Pinpoint the cell where the given text exists, returning its (x, y) midpoint coordinate. 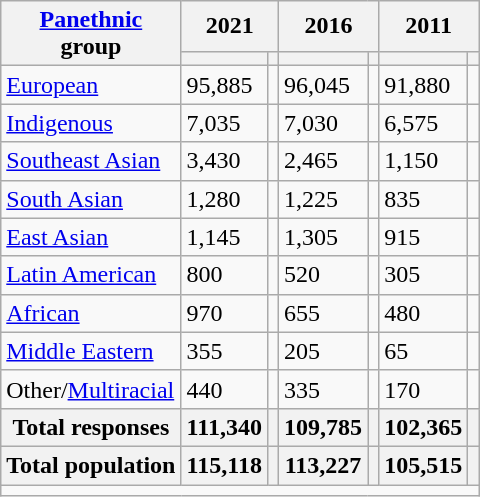
95,885 (224, 85)
1,225 (322, 199)
2021 (230, 26)
European (91, 85)
1,145 (224, 237)
111,340 (224, 427)
7,030 (322, 123)
105,515 (424, 465)
Panethnicgroup (91, 34)
335 (322, 389)
2,465 (322, 161)
305 (424, 275)
3,430 (224, 161)
South Asian (91, 199)
1,150 (424, 161)
115,118 (224, 465)
355 (224, 351)
835 (424, 199)
113,227 (322, 465)
480 (424, 313)
East Asian (91, 237)
102,365 (424, 427)
Total population (91, 465)
Total responses (91, 427)
1,305 (322, 237)
Middle Eastern (91, 351)
915 (424, 237)
205 (322, 351)
65 (424, 351)
Southeast Asian (91, 161)
Indigenous (91, 123)
170 (424, 389)
2016 (328, 26)
6,575 (424, 123)
Other/Multiracial (91, 389)
Latin American (91, 275)
2011 (429, 26)
109,785 (322, 427)
African (91, 313)
520 (322, 275)
970 (224, 313)
96,045 (322, 85)
655 (322, 313)
7,035 (224, 123)
1,280 (224, 199)
91,880 (424, 85)
800 (224, 275)
440 (224, 389)
